Detect which cell encompasses the target text, then output its [x, y] center coordinate. 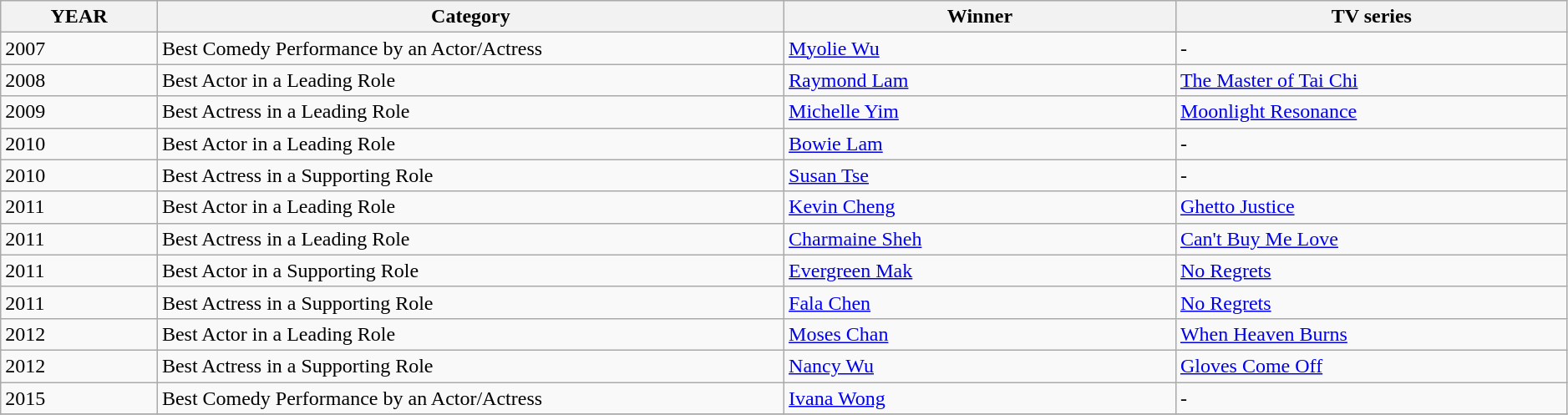
Michelle Yim [981, 112]
Susan Tse [981, 175]
2015 [79, 398]
Gloves Come Off [1372, 366]
Myolie Wu [981, 48]
Ghetto Justice [1372, 207]
Category [470, 17]
2008 [79, 80]
Bowie Lam [981, 144]
Kevin Cheng [981, 207]
Ivana Wong [981, 398]
Evergreen Mak [981, 271]
Moonlight Resonance [1372, 112]
TV series [1372, 17]
2007 [79, 48]
Winner [981, 17]
2009 [79, 112]
Moses Chan [981, 334]
YEAR [79, 17]
The Master of Tai Chi [1372, 80]
Raymond Lam [981, 80]
Fala Chen [981, 302]
Charmaine Sheh [981, 239]
When Heaven Burns [1372, 334]
Can't Buy Me Love [1372, 239]
Nancy Wu [981, 366]
Best Actor in a Supporting Role [470, 271]
